Pinpoint the cell where the given text exists, returning its (x, y) midpoint coordinate. 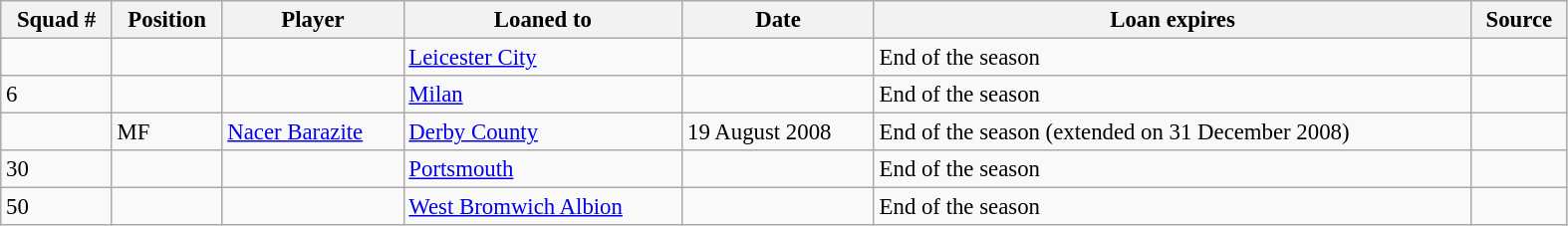
Nacer Barazite (313, 132)
Milan (543, 95)
Source (1519, 20)
50 (57, 207)
Derby County (543, 132)
19 August 2008 (778, 132)
6 (57, 95)
MF (167, 132)
Loan expires (1173, 20)
Position (167, 20)
Squad # (57, 20)
30 (57, 169)
End of the season (extended on 31 December 2008) (1173, 132)
Player (313, 20)
West Bromwich Albion (543, 207)
Leicester City (543, 58)
Portsmouth (543, 169)
Date (778, 20)
Loaned to (543, 20)
